Determine the (x, y) coordinate at the center of the cell enclosing the given text.  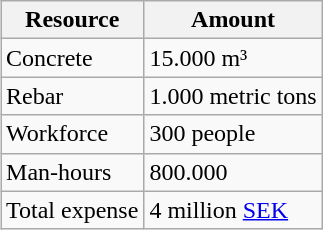
Total expense (72, 210)
Resource (72, 20)
Workforce (72, 134)
300 people (233, 134)
15.000 m³ (233, 58)
Man-hours (72, 172)
Rebar (72, 96)
Amount (233, 20)
Concrete (72, 58)
800.000 (233, 172)
4 million SEK (233, 210)
1.000 metric tons (233, 96)
